From the cell containing the given text, extract its center point as [x, y] coordinate. 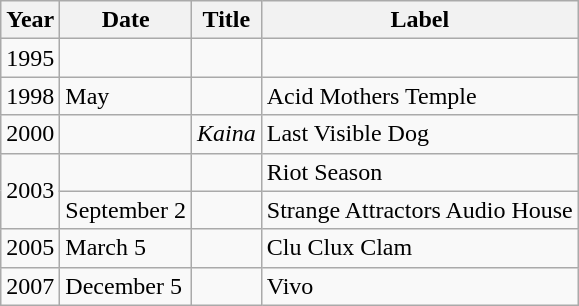
1998 [30, 96]
March 5 [126, 248]
Year [30, 20]
Last Visible Dog [420, 134]
2007 [30, 286]
2000 [30, 134]
December 5 [126, 286]
2005 [30, 248]
Vivo [420, 286]
Kaina [227, 134]
Title [227, 20]
Date [126, 20]
Acid Mothers Temple [420, 96]
Label [420, 20]
Clu Clux Clam [420, 248]
September 2 [126, 210]
2003 [30, 191]
Riot Season [420, 172]
1995 [30, 58]
May [126, 96]
Strange Attractors Audio House [420, 210]
